Scan for the cell matching the given text and deliver its (x, y) coordinate at center. 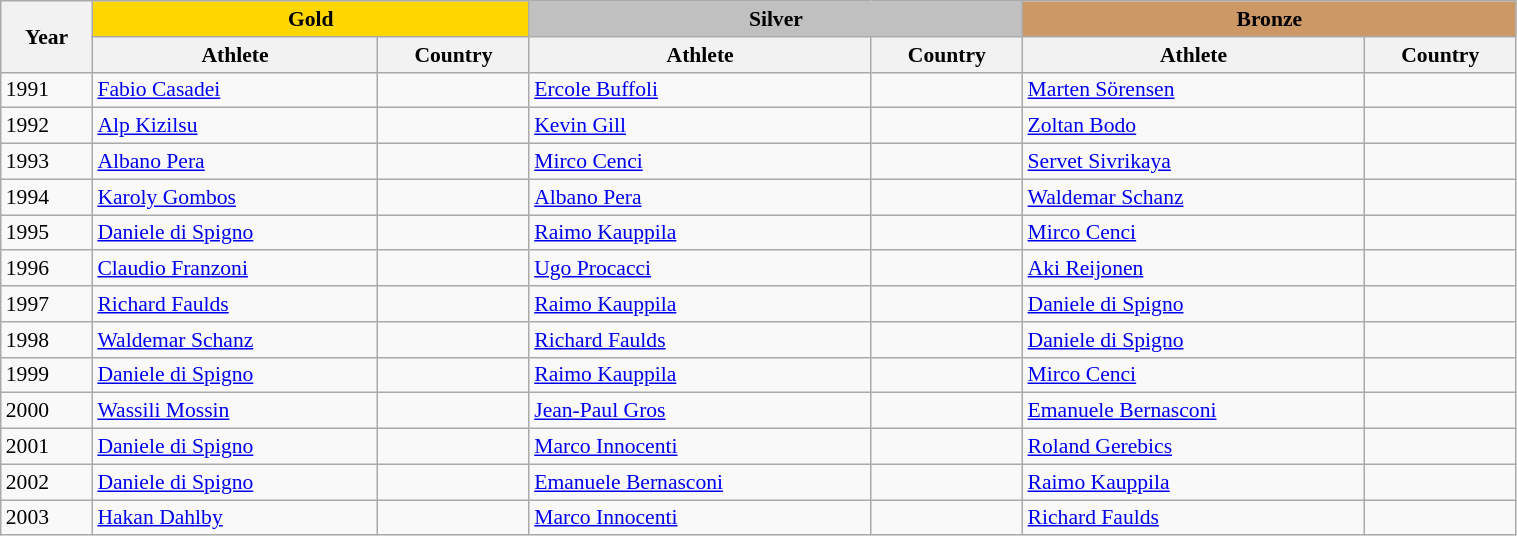
Jean-Paul Gros (700, 411)
2002 (47, 482)
Ercole Buffoli (700, 90)
Bronze (1270, 19)
1996 (47, 269)
2000 (47, 411)
1994 (47, 197)
1998 (47, 340)
2003 (47, 518)
Ugo Procacci (700, 269)
Hakan Dahlby (234, 518)
2001 (47, 447)
Fabio Casadei (234, 90)
1992 (47, 126)
Roland Gerebics (1194, 447)
Wassili Mossin (234, 411)
Servet Sivrikaya (1194, 162)
Silver (776, 19)
1993 (47, 162)
1997 (47, 304)
Alp Kizilsu (234, 126)
Karoly Gombos (234, 197)
Aki Reijonen (1194, 269)
Claudio Franzoni (234, 269)
Zoltan Bodo (1194, 126)
1995 (47, 233)
Gold (310, 19)
Kevin Gill (700, 126)
1991 (47, 90)
1999 (47, 375)
Marten Sörensen (1194, 90)
Year (47, 36)
